Determine the [x, y] coordinate at the center of the cell enclosing the given text.  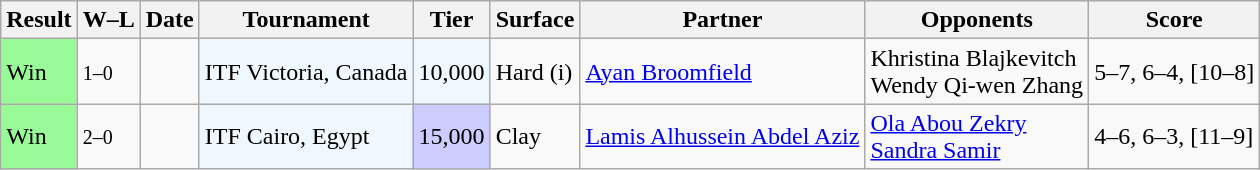
Hard (i) [535, 72]
Opponents [977, 20]
W–L [108, 20]
5–7, 6–4, [10–8] [1174, 72]
Surface [535, 20]
ITF Cairo, Egypt [306, 136]
Result [39, 20]
2–0 [108, 136]
Partner [722, 20]
15,000 [452, 136]
Lamis Alhussein Abdel Aziz [722, 136]
Ola Abou Zekry Sandra Samir [977, 136]
Tournament [306, 20]
Ayan Broomfield [722, 72]
Date [170, 20]
10,000 [452, 72]
4–6, 6–3, [11–9] [1174, 136]
Khristina Blajkevitch Wendy Qi-wen Zhang [977, 72]
Tier [452, 20]
Score [1174, 20]
ITF Victoria, Canada [306, 72]
Clay [535, 136]
1–0 [108, 72]
